Extract the (X, Y) coordinate from the center of the cell holding the provided text.  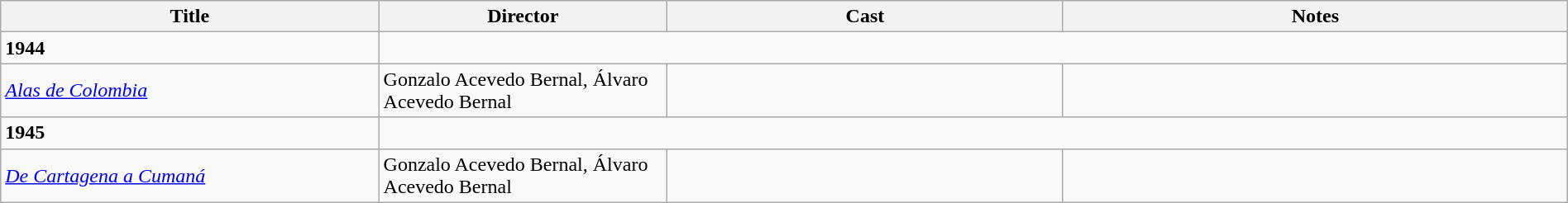
1944 (190, 48)
De Cartagena a Cumaná (190, 175)
Cast (865, 17)
Notes (1315, 17)
Alas de Colombia (190, 91)
1945 (190, 133)
Director (523, 17)
Title (190, 17)
